Determine the (X, Y) coordinate at the center of the cell enclosing the given text.  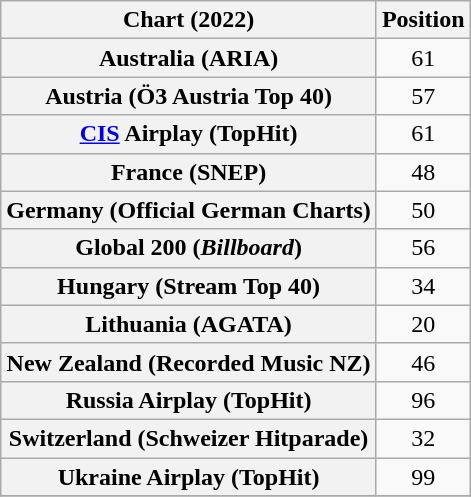
Austria (Ö3 Austria Top 40) (189, 96)
Russia Airplay (TopHit) (189, 400)
Position (423, 20)
Lithuania (AGATA) (189, 324)
Australia (ARIA) (189, 58)
20 (423, 324)
50 (423, 210)
France (SNEP) (189, 172)
Chart (2022) (189, 20)
Germany (Official German Charts) (189, 210)
56 (423, 248)
99 (423, 477)
Global 200 (Billboard) (189, 248)
CIS Airplay (TopHit) (189, 134)
48 (423, 172)
96 (423, 400)
32 (423, 438)
Ukraine Airplay (TopHit) (189, 477)
Hungary (Stream Top 40) (189, 286)
Switzerland (Schweizer Hitparade) (189, 438)
New Zealand (Recorded Music NZ) (189, 362)
57 (423, 96)
34 (423, 286)
46 (423, 362)
